From the cell containing the given text, extract its center point as (X, Y) coordinate. 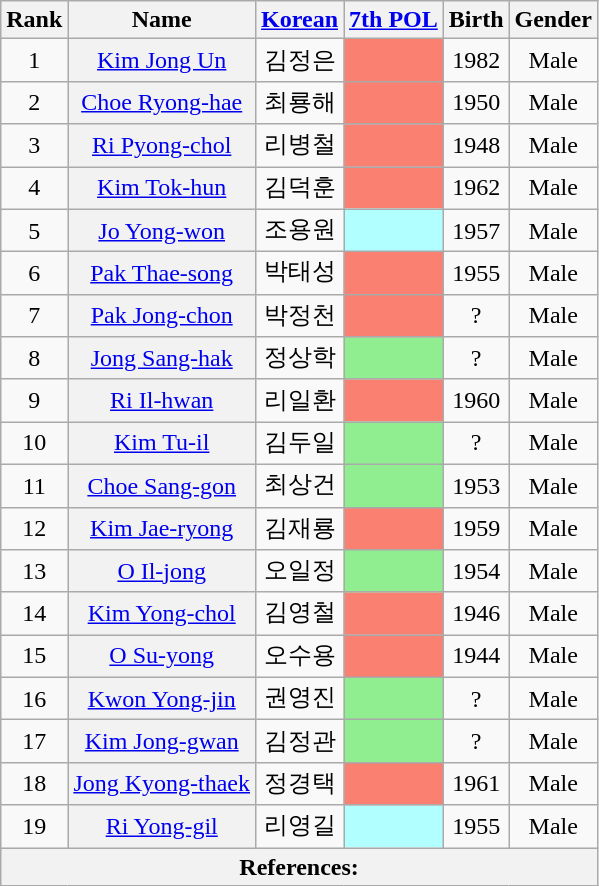
Name (162, 20)
19 (34, 826)
1953 (476, 486)
Jong Sang-hak (162, 358)
리일환 (300, 400)
최룡해 (300, 102)
References: (300, 867)
1948 (476, 146)
18 (34, 784)
17 (34, 742)
Ri Yong-gil (162, 826)
최상건 (300, 486)
Pak Thae-song (162, 274)
오일정 (300, 572)
5 (34, 230)
6 (34, 274)
7 (34, 316)
1959 (476, 528)
Kim Tok-hun (162, 188)
김재룡 (300, 528)
리병철 (300, 146)
박정천 (300, 316)
3 (34, 146)
김정은 (300, 60)
2 (34, 102)
Choe Ryong-hae (162, 102)
Gender (553, 20)
리영길 (300, 826)
박태성 (300, 274)
1957 (476, 230)
1960 (476, 400)
12 (34, 528)
16 (34, 698)
1961 (476, 784)
4 (34, 188)
11 (34, 486)
오수용 (300, 656)
Pak Jong-chon (162, 316)
1982 (476, 60)
Jong Kyong-thaek (162, 784)
1950 (476, 102)
김두일 (300, 444)
O Il-jong (162, 572)
7th POL (394, 20)
Ri Il-hwan (162, 400)
Kim Yong-chol (162, 614)
Birth (476, 20)
10 (34, 444)
9 (34, 400)
Rank (34, 20)
정경택 (300, 784)
14 (34, 614)
Korean (300, 20)
정상학 (300, 358)
조용원 (300, 230)
Kim Tu-il (162, 444)
김덕훈 (300, 188)
김영철 (300, 614)
8 (34, 358)
1954 (476, 572)
15 (34, 656)
13 (34, 572)
Kim Jong Un (162, 60)
Ri Pyong-chol (162, 146)
1 (34, 60)
권영진 (300, 698)
1944 (476, 656)
O Su-yong (162, 656)
1962 (476, 188)
김정관 (300, 742)
Kim Jong-gwan (162, 742)
Kwon Yong-jin (162, 698)
Jo Yong-won (162, 230)
1946 (476, 614)
Kim Jae-ryong (162, 528)
Choe Sang-gon (162, 486)
